Pinpoint the cell where the given text exists, returning its (X, Y) midpoint coordinate. 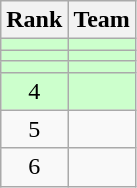
5 (34, 129)
6 (34, 167)
Rank (34, 20)
4 (34, 91)
Team (102, 20)
